Output the (X, Y) coordinate of the center of the cell containing the given text.  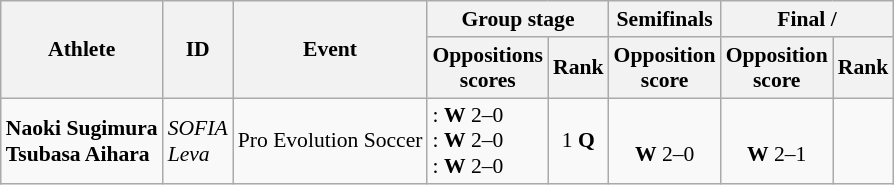
W 2–1 (777, 142)
Semifinals (665, 19)
Athlete (82, 50)
Group stage (518, 19)
W 2–0 (665, 142)
Event (330, 50)
Final / (808, 19)
Pro Evolution Soccer (330, 142)
SOFIALeva (198, 142)
: W 2–0: W 2–0: W 2–0 (488, 142)
Naoki SugimuraTsubasa Aihara (82, 142)
ID (198, 50)
1 Q (578, 142)
Oppositions scores (488, 68)
